Provide the [X, Y] coordinate of the cell's center where the given text is located.  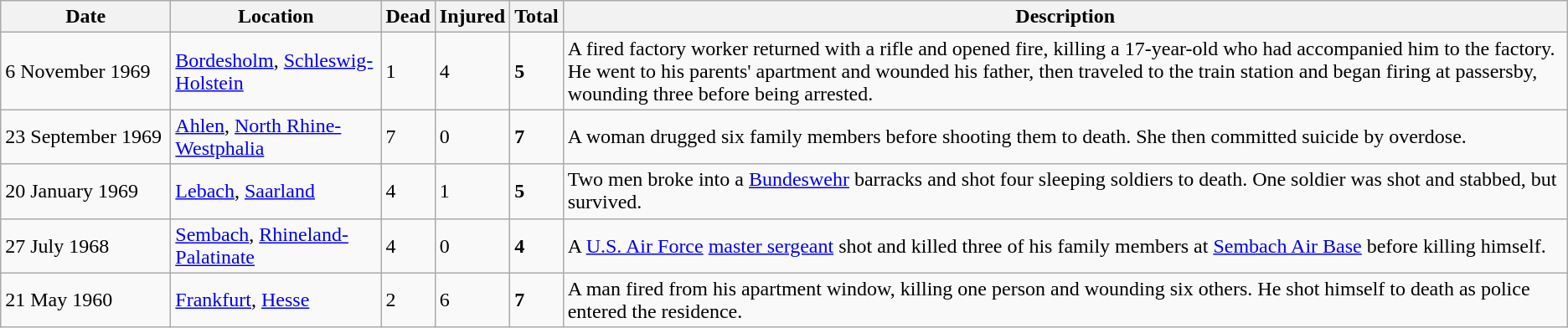
A woman drugged six family members before shooting them to death. She then committed suicide by overdose. [1065, 137]
Total [537, 17]
A U.S. Air Force master sergeant shot and killed three of his family members at Sembach Air Base before killing himself. [1065, 246]
Lebach, Saarland [276, 191]
21 May 1960 [85, 300]
Location [276, 17]
Dead [408, 17]
Date [85, 17]
27 July 1968 [85, 246]
A man fired from his apartment window, killing one person and wounding six others. He shot himself to death as police entered the residence. [1065, 300]
Description [1065, 17]
Ahlen, North Rhine-Westphalia [276, 137]
6 [472, 300]
Frankfurt, Hesse [276, 300]
Bordesholm, Schleswig-Holstein [276, 71]
2 [408, 300]
Two men broke into a Bundeswehr barracks and shot four sleeping soldiers to death. One soldier was shot and stabbed, but survived. [1065, 191]
Sembach, Rhineland-Palatinate [276, 246]
6 November 1969 [85, 71]
23 September 1969 [85, 137]
20 January 1969 [85, 191]
Injured [472, 17]
